Provide the [x, y] coordinate of the cell's center where the given text is located.  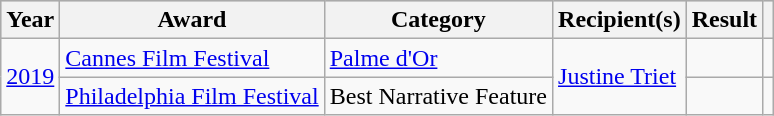
Best Narrative Feature [438, 96]
Justine Triet [620, 77]
Cannes Film Festival [192, 58]
2019 [30, 77]
Philadelphia Film Festival [192, 96]
Result [724, 20]
Award [192, 20]
Category [438, 20]
Year [30, 20]
Palme d'Or [438, 58]
Recipient(s) [620, 20]
